Pinpoint the cell where the given text exists, returning its [X, Y] midpoint coordinate. 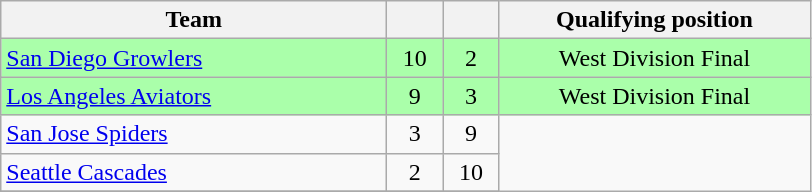
Seattle Cascades [194, 172]
San Diego Growlers [194, 58]
Team [194, 20]
Los Angeles Aviators [194, 96]
San Jose Spiders [194, 134]
Qualifying position [654, 20]
